Capture the cell that displays the provided text and extract its (x, y) central coordinate. 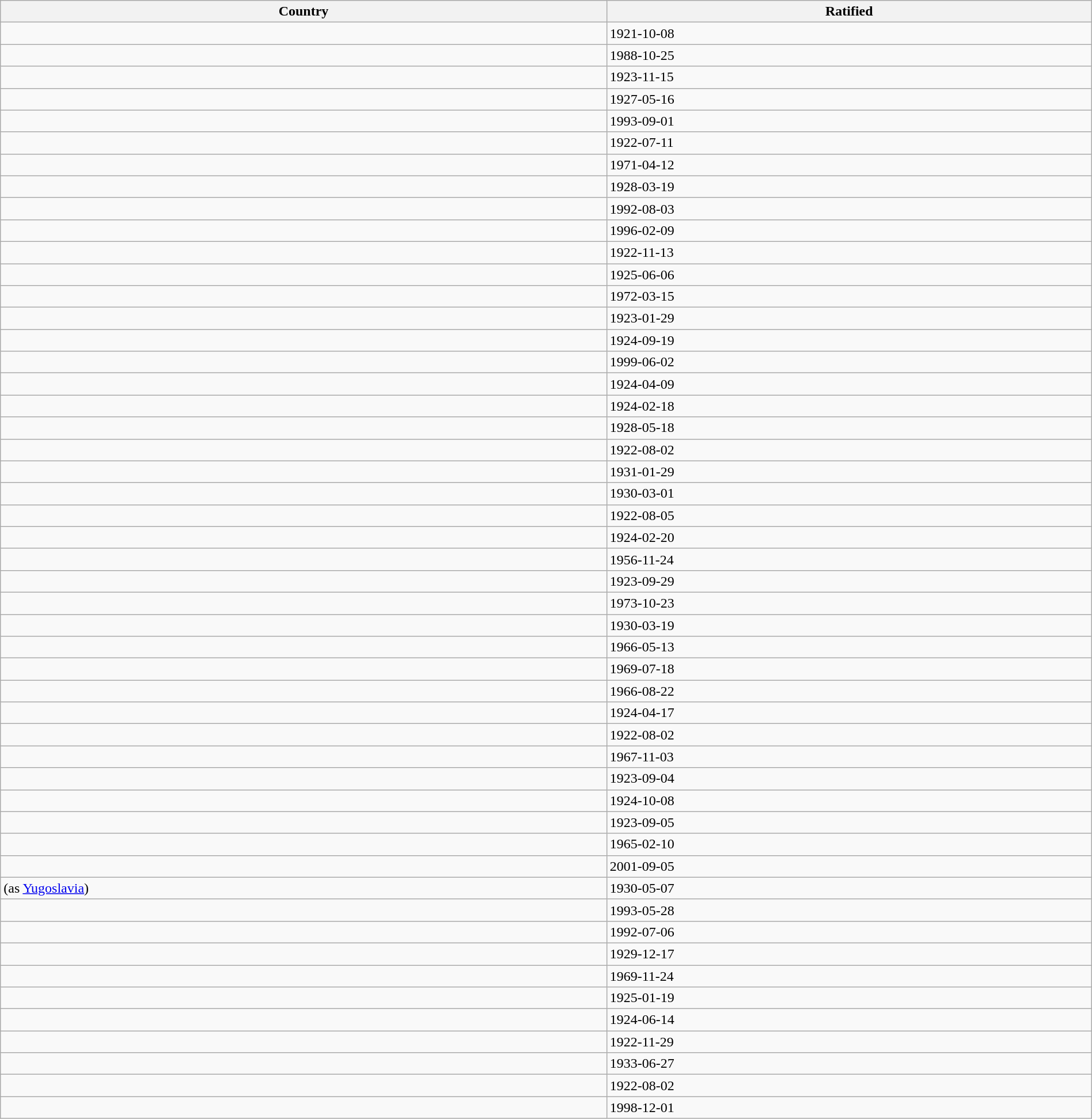
1999-06-02 (849, 362)
1966-05-13 (849, 647)
1924-10-08 (849, 801)
1923-01-29 (849, 318)
1923-09-05 (849, 822)
1930-03-01 (849, 494)
1925-06-06 (849, 275)
1971-04-12 (849, 165)
1928-03-19 (849, 187)
1992-08-03 (849, 208)
Ratified (849, 12)
1924-02-20 (849, 537)
1925-01-19 (849, 998)
1924-04-09 (849, 384)
1996-02-09 (849, 230)
1930-03-19 (849, 625)
1972-03-15 (849, 297)
1924-04-17 (849, 713)
1927-05-16 (849, 99)
1933-06-27 (849, 1064)
1922-11-29 (849, 1042)
1929-12-17 (849, 954)
1924-02-18 (849, 406)
1973-10-23 (849, 603)
1966-08-22 (849, 691)
1922-08-05 (849, 515)
1969-07-18 (849, 669)
1923-09-04 (849, 779)
1928-05-18 (849, 428)
1931-01-29 (849, 472)
1992-07-06 (849, 932)
Country (304, 12)
1924-06-14 (849, 1020)
1924-09-19 (849, 340)
1993-09-01 (849, 121)
1998-12-01 (849, 1107)
1923-11-15 (849, 77)
1993-05-28 (849, 910)
(as Yugoslavia) (304, 888)
1922-11-13 (849, 252)
1969-11-24 (849, 976)
1956-11-24 (849, 559)
1922-07-11 (849, 143)
1930-05-07 (849, 888)
1967-11-03 (849, 757)
1988-10-25 (849, 55)
1965-02-10 (849, 844)
1921-10-08 (849, 33)
1923-09-29 (849, 581)
2001-09-05 (849, 866)
